Return (X, Y) of the center of cell containing provided text 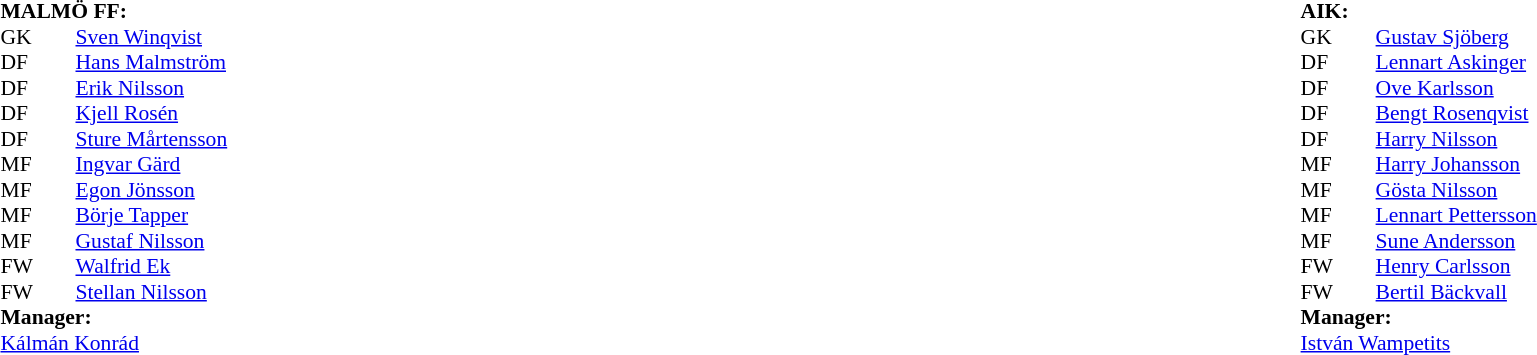
Bengt Rosenqvist (1456, 113)
Stellan Nilsson (152, 292)
Harry Nilsson (1456, 139)
Ove Karlsson (1456, 88)
Hans Malmström (152, 63)
Sven Winqvist (152, 37)
Harry Johansson (1456, 165)
Henry Carlsson (1456, 267)
Erik Nilsson (152, 88)
Sune Andersson (1456, 241)
Lennart Pettersson (1456, 215)
Börje Tapper (152, 215)
Egon Jönsson (152, 190)
Gustaf Nilsson (152, 241)
Bertil Bäckvall (1456, 292)
Gustav Sjöberg (1456, 37)
Sture Mårtensson (152, 139)
Ingvar Gärd (152, 165)
Kjell Rosén (152, 113)
Gösta Nilsson (1456, 190)
Walfrid Ek (152, 267)
Lennart Askinger (1456, 63)
